Return [x, y] of the center of cell containing provided text 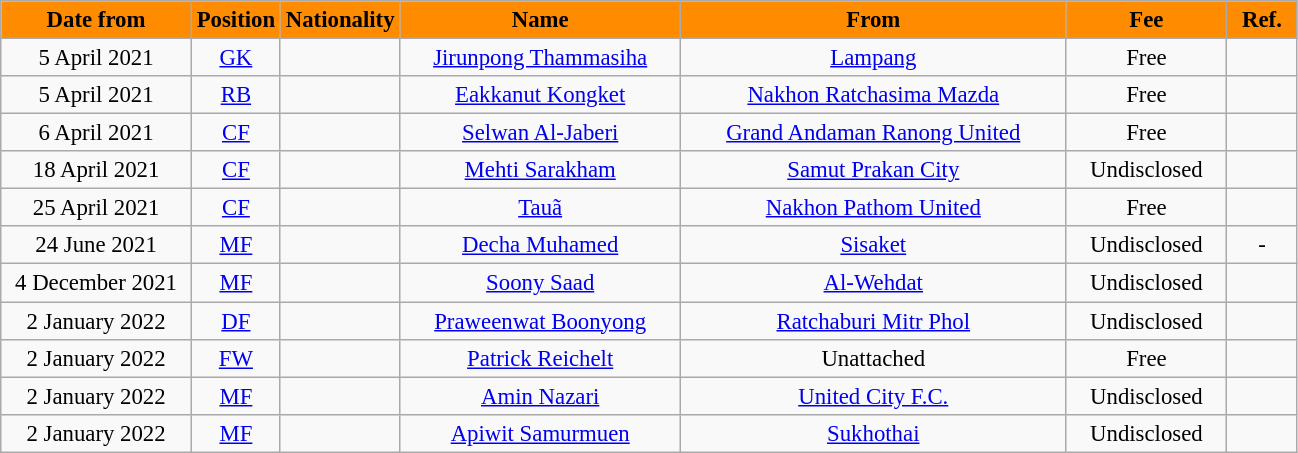
6 April 2021 [96, 133]
Nationality [340, 20]
Eakkanut Kongket [540, 95]
Decha Muhamed [540, 245]
Name [540, 20]
DF [236, 321]
Nakhon Pathom United [873, 208]
24 June 2021 [96, 245]
Jirunpong Thammasiha [540, 58]
RB [236, 95]
Amin Nazari [540, 396]
Mehti Sarakham [540, 170]
Ref. [1262, 20]
Patrick Reichelt [540, 358]
FW [236, 358]
18 April 2021 [96, 170]
Ratchaburi Mitr Phol [873, 321]
Al-Wehdat [873, 283]
United City F.C. [873, 396]
4 December 2021 [96, 283]
Grand Andaman Ranong United [873, 133]
25 April 2021 [96, 208]
Sisaket [873, 245]
Sukhothai [873, 433]
Tauã [540, 208]
Unattached [873, 358]
Selwan Al-Jaberi [540, 133]
- [1262, 245]
From [873, 20]
Position [236, 20]
GK [236, 58]
Date from [96, 20]
Nakhon Ratchasima Mazda [873, 95]
Samut Prakan City [873, 170]
Fee [1146, 20]
Praweenwat Boonyong [540, 321]
Lampang [873, 58]
Apiwit Samurmuen [540, 433]
Soony Saad [540, 283]
